Return the [x, y] coordinate for the center point of the cell that contains the specified text.  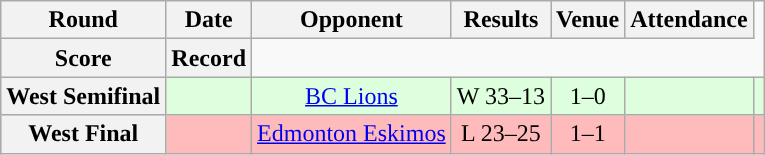
L 23–25 [500, 134]
West Semifinal [84, 96]
West Final [84, 134]
Edmonton Eskimos [352, 134]
1–1 [588, 134]
Round [84, 20]
Record [209, 58]
Results [500, 20]
Attendance [689, 20]
Venue [588, 20]
1–0 [588, 96]
Opponent [352, 20]
W 33–13 [500, 96]
BC Lions [352, 96]
Date [209, 20]
Score [84, 58]
